From the cell containing the given text, extract its center point as (X, Y) coordinate. 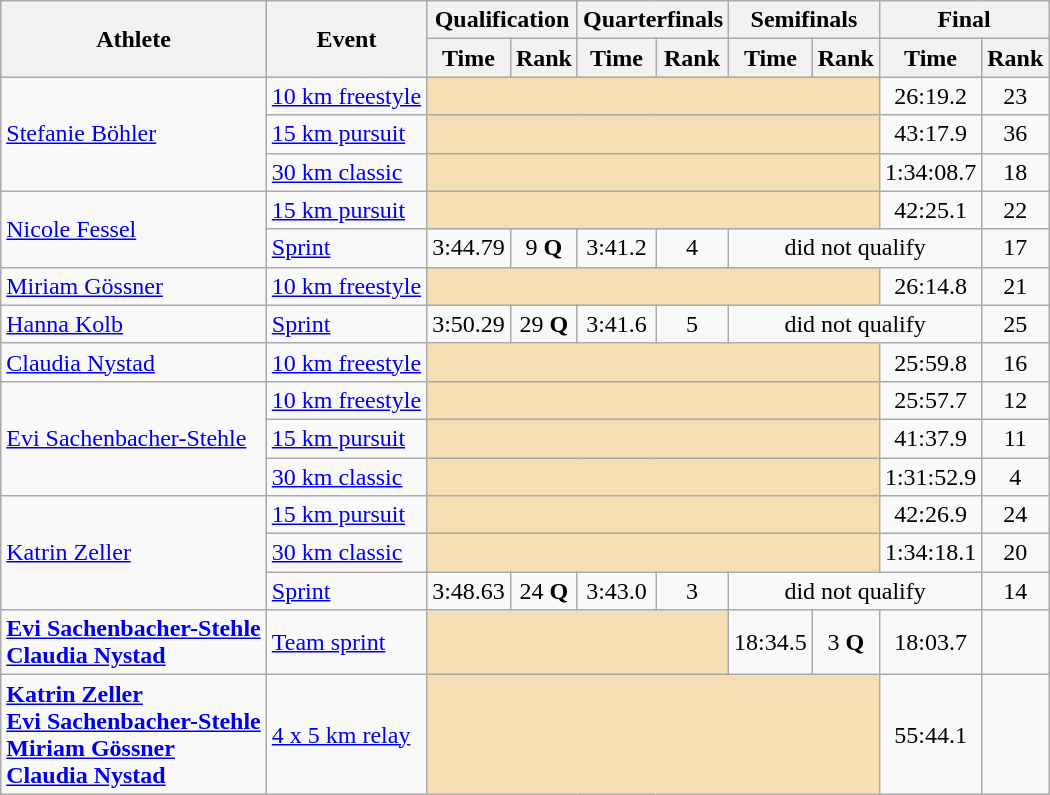
18:03.7 (930, 642)
3:50.29 (469, 324)
3 (692, 591)
Team sprint (346, 642)
14 (1016, 591)
Katrin Zeller (134, 553)
Claudia Nystad (134, 362)
Evi Sachenbacher-Stehle (134, 438)
Qualification (502, 20)
55:44.1 (930, 734)
16 (1016, 362)
3:43.0 (616, 591)
Nicole Fessel (134, 229)
Quarterfinals (652, 20)
9 Q (544, 248)
41:37.9 (930, 438)
4 x 5 km relay (346, 734)
Final (964, 20)
25:57.7 (930, 400)
17 (1016, 248)
3:41.2 (616, 248)
Miriam Gössner (134, 286)
Hanna Kolb (134, 324)
24 (1016, 515)
3:41.6 (616, 324)
36 (1016, 134)
1:34:08.7 (930, 172)
Event (346, 39)
22 (1016, 210)
43:17.9 (930, 134)
Athlete (134, 39)
Katrin ZellerEvi Sachenbacher-StehleMiriam GössnerClaudia Nystad (134, 734)
Semifinals (804, 20)
20 (1016, 553)
3 Q (846, 642)
5 (692, 324)
3:44.79 (469, 248)
1:31:52.9 (930, 477)
1:34:18.1 (930, 553)
18 (1016, 172)
21 (1016, 286)
3:48.63 (469, 591)
24 Q (544, 591)
12 (1016, 400)
29 Q (544, 324)
42:25.1 (930, 210)
25:59.8 (930, 362)
18:34.5 (771, 642)
23 (1016, 96)
11 (1016, 438)
42:26.9 (930, 515)
25 (1016, 324)
Evi Sachenbacher-StehleClaudia Nystad (134, 642)
26:14.8 (930, 286)
26:19.2 (930, 96)
Stefanie Böhler (134, 134)
